Return the [X, Y] coordinate for the center point of the cell that contains the specified text.  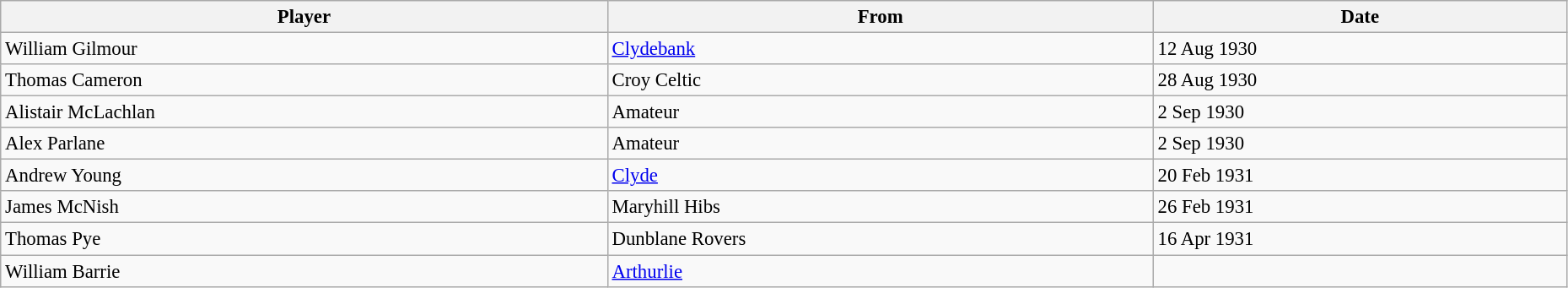
Maryhill Hibs [881, 207]
Thomas Pye [304, 239]
Player [304, 17]
Dunblane Rovers [881, 239]
Andrew Young [304, 176]
28 Aug 1930 [1360, 80]
Clydebank [881, 49]
Arthurlie [881, 271]
Date [1360, 17]
20 Feb 1931 [1360, 176]
Alistair McLachlan [304, 112]
Thomas Cameron [304, 80]
26 Feb 1931 [1360, 207]
William Gilmour [304, 49]
12 Aug 1930 [1360, 49]
16 Apr 1931 [1360, 239]
From [881, 17]
Alex Parlane [304, 144]
James McNish [304, 207]
Clyde [881, 176]
William Barrie [304, 271]
Croy Celtic [881, 80]
